Pinpoint the cell where the given text exists, returning its [x, y] midpoint coordinate. 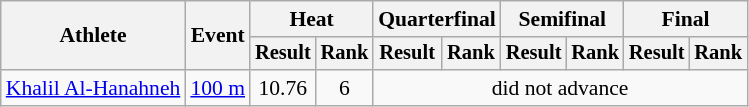
Final [686, 19]
Athlete [94, 36]
Semifinal [562, 19]
did not advance [560, 88]
10.76 [283, 88]
Khalil Al-Hanahneh [94, 88]
6 [345, 88]
Event [218, 36]
100 m [218, 88]
Heat [312, 19]
Quarterfinal [437, 19]
